From the cell containing the given text, extract its center point as [X, Y] coordinate. 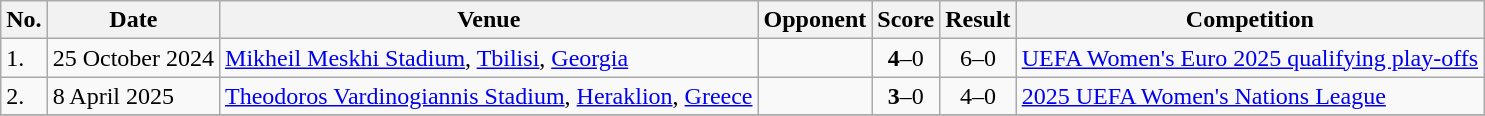
8 April 2025 [133, 96]
3–0 [906, 96]
Venue [490, 20]
Date [133, 20]
Score [906, 20]
2. [24, 96]
Mikheil Meskhi Stadium, Tbilisi, Georgia [490, 58]
2025 UEFA Women's Nations League [1250, 96]
1. [24, 58]
Theodoros Vardinogiannis Stadium, Heraklion, Greece [490, 96]
No. [24, 20]
25 October 2024 [133, 58]
Result [978, 20]
UEFA Women's Euro 2025 qualifying play-offs [1250, 58]
Opponent [815, 20]
Competition [1250, 20]
6–0 [978, 58]
